Extract the (X, Y) coordinate from the center of the cell holding the provided text.  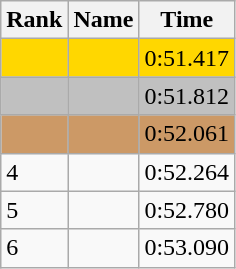
5 (34, 210)
0:52.780 (187, 210)
0:52.264 (187, 172)
0:51.417 (187, 58)
Rank (34, 20)
0:52.061 (187, 134)
Name (104, 20)
Time (187, 20)
0:53.090 (187, 248)
4 (34, 172)
6 (34, 248)
0:51.812 (187, 96)
